Provide the [x, y] coordinate of the cell's center where the given text is located.  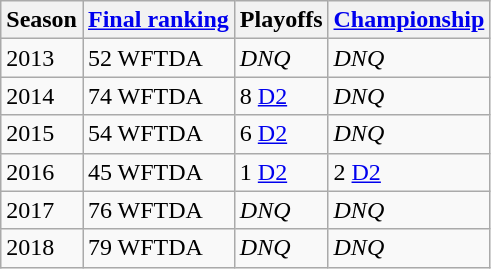
54 WFTDA [158, 134]
Championship [409, 20]
2018 [42, 248]
1 D2 [281, 172]
2014 [42, 96]
79 WFTDA [158, 248]
2 D2 [409, 172]
Season [42, 20]
76 WFTDA [158, 210]
74 WFTDA [158, 96]
2013 [42, 58]
2017 [42, 210]
2016 [42, 172]
45 WFTDA [158, 172]
Playoffs [281, 20]
6 D2 [281, 134]
8 D2 [281, 96]
52 WFTDA [158, 58]
Final ranking [158, 20]
2015 [42, 134]
